Scan for the cell matching the given text and deliver its [X, Y] coordinate at center. 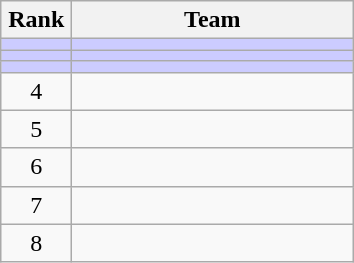
Rank [36, 20]
Team [212, 20]
5 [36, 129]
7 [36, 205]
8 [36, 243]
4 [36, 91]
6 [36, 167]
